Scan for the cell matching the given text and deliver its [X, Y] coordinate at center. 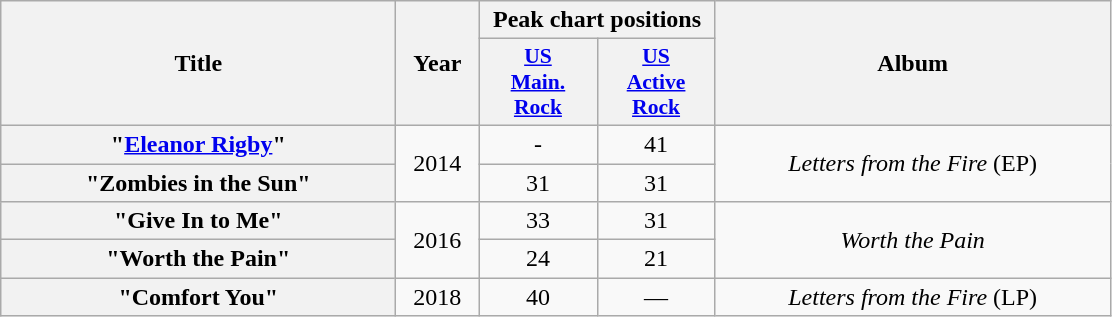
Peak chart positions [597, 20]
— [656, 297]
USActiveRock [656, 82]
Worth the Pain [912, 240]
33 [538, 221]
Letters from the Fire (LP) [912, 297]
"Zombies in the Sun" [198, 183]
2016 [438, 240]
"Give In to Me" [198, 221]
USMain.Rock [538, 82]
"Worth the Pain" [198, 259]
Album [912, 64]
Year [438, 64]
"Eleanor Rigby" [198, 144]
41 [656, 144]
2014 [438, 163]
- [538, 144]
Letters from the Fire (EP) [912, 163]
2018 [438, 297]
24 [538, 259]
21 [656, 259]
Title [198, 64]
40 [538, 297]
"Comfort You" [198, 297]
